Extract the [X, Y] coordinate from the center of the cell holding the provided text.  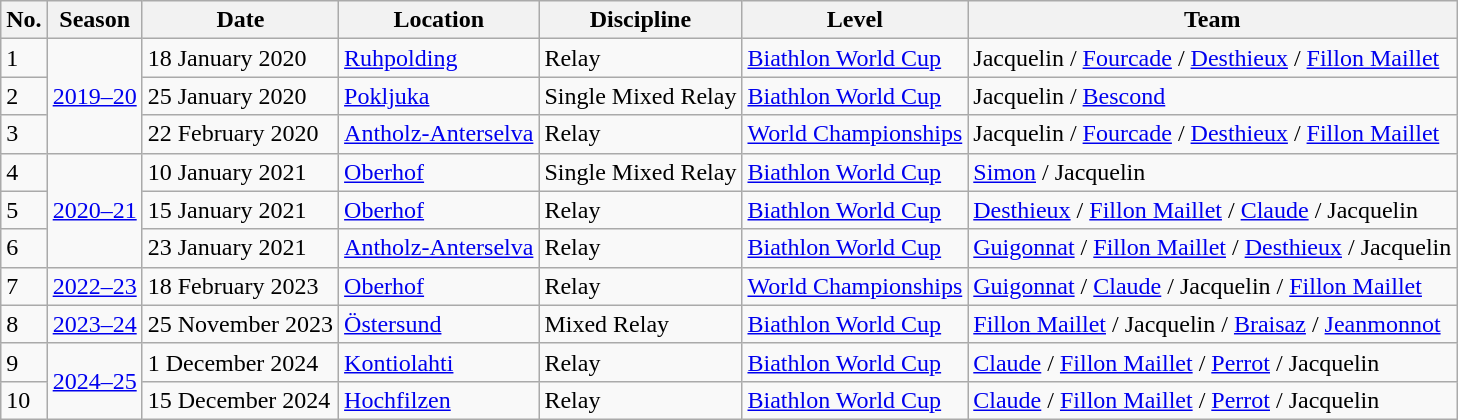
2019–20 [94, 96]
1 [24, 58]
7 [24, 286]
No. [24, 20]
Jacquelin / Bescond [1212, 96]
18 February 2023 [240, 286]
Date [240, 20]
2023–24 [94, 324]
Fillon Maillet / Jacquelin / Braisaz / Jeanmonnot [1212, 324]
2022–23 [94, 286]
Guigonnat / Claude / Jacquelin / Fillon Maillet [1212, 286]
2024–25 [94, 381]
22 February 2020 [240, 134]
8 [24, 324]
2020–21 [94, 210]
4 [24, 172]
Pokljuka [439, 96]
10 January 2021 [240, 172]
25 January 2020 [240, 96]
Guigonnat / Fillon Maillet / Desthieux / Jacquelin [1212, 248]
Level [855, 20]
6 [24, 248]
15 January 2021 [240, 210]
Östersund [439, 324]
Ruhpolding [439, 58]
3 [24, 134]
Location [439, 20]
9 [24, 362]
5 [24, 210]
23 January 2021 [240, 248]
10 [24, 400]
18 January 2020 [240, 58]
Kontiolahti [439, 362]
Discipline [640, 20]
2 [24, 96]
Team [1212, 20]
Desthieux / Fillon Maillet / Claude / Jacquelin [1212, 210]
Hochfilzen [439, 400]
25 November 2023 [240, 324]
Simon / Jacquelin [1212, 172]
Mixed Relay [640, 324]
Season [94, 20]
15 December 2024 [240, 400]
1 December 2024 [240, 362]
